Search for the cell housing the specified text and yield its (x, y) center coordinate. 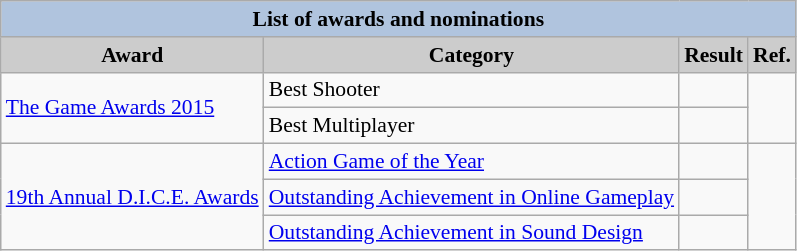
The Game Awards 2015 (132, 108)
Best Shooter (472, 90)
Ref. (772, 55)
Outstanding Achievement in Online Gameplay (472, 197)
Award (132, 55)
Outstanding Achievement in Sound Design (472, 233)
List of awards and nominations (398, 19)
Best Multiplayer (472, 126)
19th Annual D.I.C.E. Awards (132, 198)
Result (714, 55)
Action Game of the Year (472, 162)
Category (472, 55)
